Return [X, Y] of the center of cell containing provided text 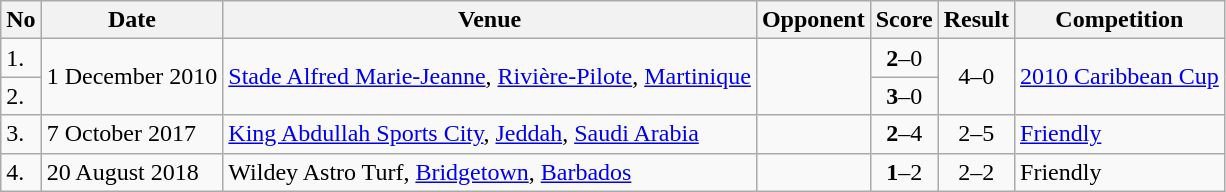
3. [21, 134]
20 August 2018 [132, 172]
2. [21, 96]
4–0 [976, 77]
Stade Alfred Marie-Jeanne, Rivière-Pilote, Martinique [490, 77]
No [21, 20]
Competition [1120, 20]
King Abdullah Sports City, Jeddah, Saudi Arabia [490, 134]
2010 Caribbean Cup [1120, 77]
Score [904, 20]
2–0 [904, 58]
1 December 2010 [132, 77]
Date [132, 20]
Wildey Astro Turf, Bridgetown, Barbados [490, 172]
4. [21, 172]
1. [21, 58]
Venue [490, 20]
Opponent [813, 20]
3–0 [904, 96]
Result [976, 20]
7 October 2017 [132, 134]
2–2 [976, 172]
1–2 [904, 172]
2–4 [904, 134]
2–5 [976, 134]
